Scan for the cell matching the given text and deliver its [x, y] coordinate at center. 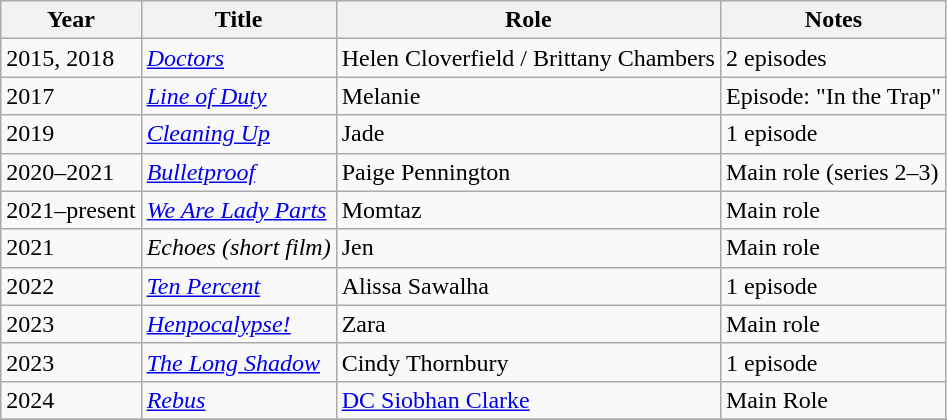
2020–2021 [71, 172]
2024 [71, 400]
2017 [71, 96]
2015, 2018 [71, 58]
2021 [71, 248]
Rebus [238, 400]
Ten Percent [238, 286]
Jen [528, 248]
Main role (series 2–3) [833, 172]
Role [528, 20]
2022 [71, 286]
Momtaz [528, 210]
Paige Pennington [528, 172]
Main Role [833, 400]
Melanie [528, 96]
The Long Shadow [238, 362]
Title [238, 20]
Helen Cloverfield / Brittany Chambers [528, 58]
Episode: "In the Trap" [833, 96]
Echoes (short film) [238, 248]
Henpocalypse! [238, 324]
DC Siobhan Clarke [528, 400]
Bulletproof [238, 172]
Alissa Sawalha [528, 286]
Zara [528, 324]
We Are Lady Parts [238, 210]
2019 [71, 134]
2021–present [71, 210]
Line of Duty [238, 96]
Cleaning Up [238, 134]
Jade [528, 134]
Notes [833, 20]
Cindy Thornbury [528, 362]
Doctors [238, 58]
Year [71, 20]
2 episodes [833, 58]
